Return the [x, y] coordinate for the center point of the cell that contains the specified text.  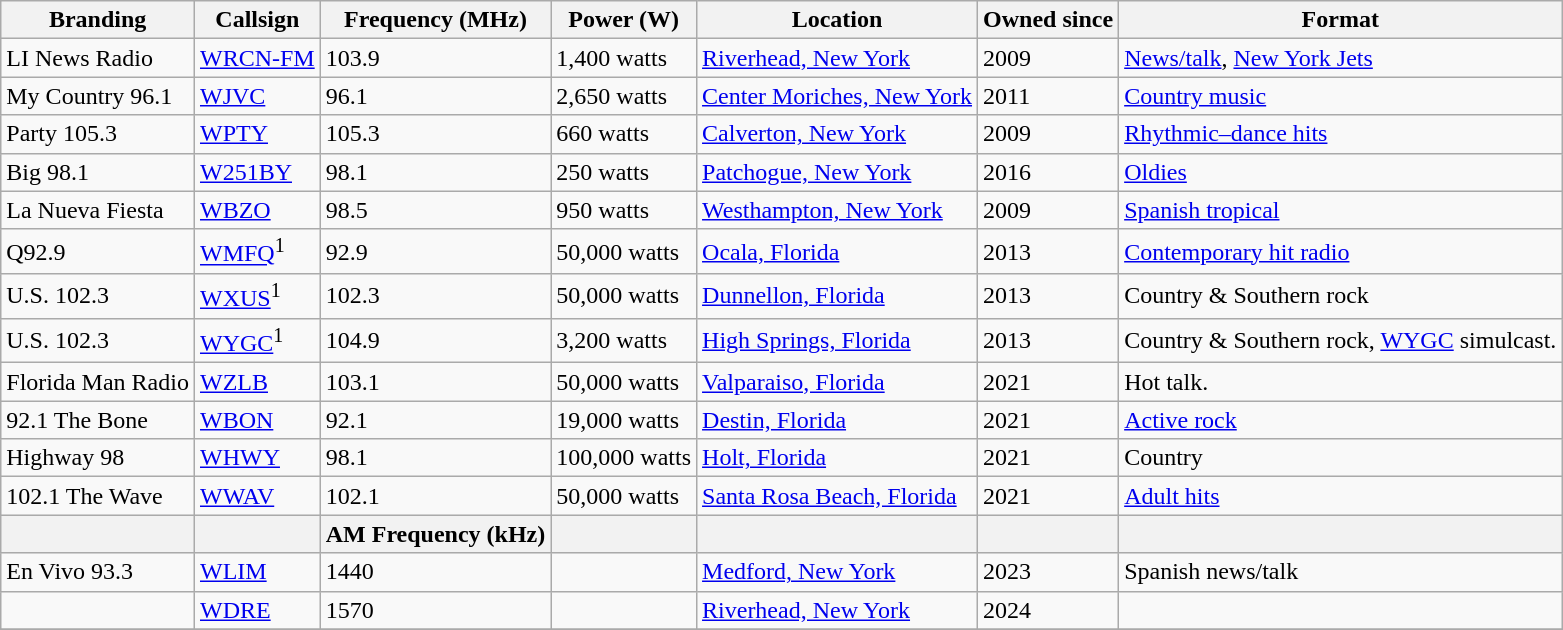
W251BY [257, 172]
WWAV [257, 496]
950 watts [624, 210]
Power (W) [624, 20]
2023 [1048, 572]
Location [838, 20]
AM Frequency (kHz) [436, 534]
98.5 [436, 210]
WHWY [257, 458]
WZLB [257, 382]
Calverton, New York [838, 134]
Spanish news/talk [1340, 572]
WBON [257, 420]
Santa Rosa Beach, Florida [838, 496]
2024 [1048, 610]
Country music [1340, 96]
104.9 [436, 340]
Format [1340, 20]
Owned since [1048, 20]
Oldies [1340, 172]
WLIM [257, 572]
250 watts [624, 172]
Highway 98 [98, 458]
Medford, New York [838, 572]
En Vivo 93.3 [98, 572]
Patchogue, New York [838, 172]
Frequency (MHz) [436, 20]
WJVC [257, 96]
WDRE [257, 610]
103.9 [436, 58]
Country & Southern rock [1340, 296]
Active rock [1340, 420]
100,000 watts [624, 458]
Callsign [257, 20]
105.3 [436, 134]
92.1 [436, 420]
Valparaiso, Florida [838, 382]
My Country 96.1 [98, 96]
660 watts [624, 134]
WYGC1 [257, 340]
92.1 The Bone [98, 420]
WMFQ1 [257, 252]
WXUS1 [257, 296]
Big 98.1 [98, 172]
Westhampton, New York [838, 210]
Center Moriches, New York [838, 96]
1440 [436, 572]
Ocala, Florida [838, 252]
Adult hits [1340, 496]
Destin, Florida [838, 420]
96.1 [436, 96]
3,200 watts [624, 340]
High Springs, Florida [838, 340]
1,400 watts [624, 58]
News/talk, New York Jets [1340, 58]
2,650 watts [624, 96]
19,000 watts [624, 420]
102.1 [436, 496]
Country [1340, 458]
Party 105.3 [98, 134]
Branding [98, 20]
Country & Southern rock, WYGC simulcast. [1340, 340]
Holt, Florida [838, 458]
103.1 [436, 382]
WPTY [257, 134]
Contemporary hit radio [1340, 252]
Florida Man Radio [98, 382]
1570 [436, 610]
LI News Radio [98, 58]
Rhythmic–dance hits [1340, 134]
Q92.9 [98, 252]
WBZO [257, 210]
2011 [1048, 96]
92.9 [436, 252]
WRCN-FM [257, 58]
La Nueva Fiesta [98, 210]
Spanish tropical [1340, 210]
2016 [1048, 172]
Dunnellon, Florida [838, 296]
Hot talk. [1340, 382]
102.3 [436, 296]
102.1 The Wave [98, 496]
